Scan for the cell matching the given text and deliver its (x, y) coordinate at center. 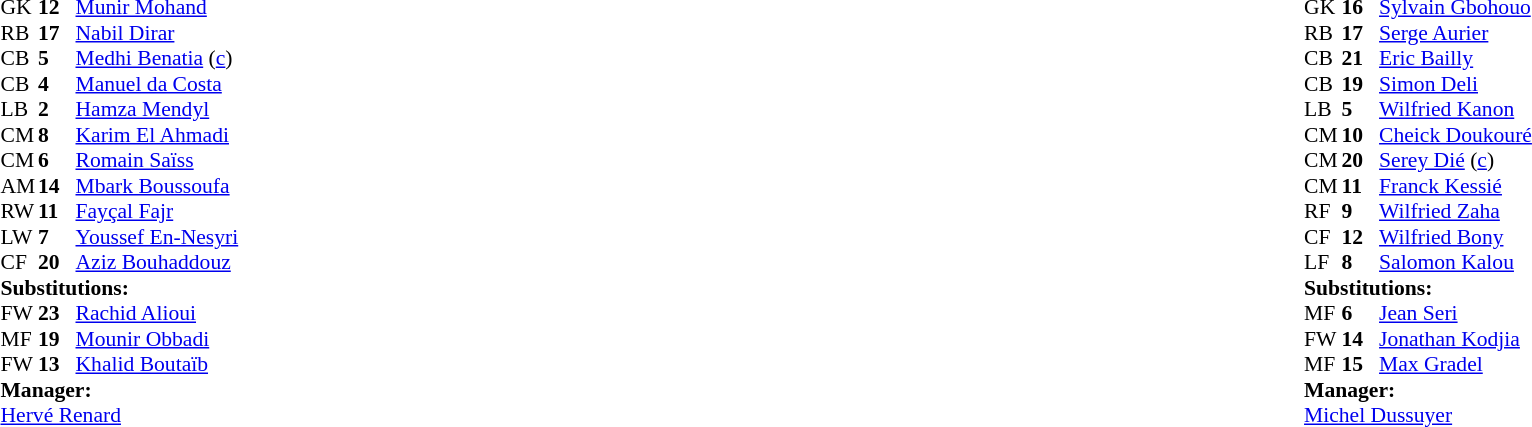
12 (1361, 237)
RF (1323, 211)
Franck Kessié (1456, 186)
9 (1361, 211)
Karim El Ahmadi (158, 135)
Cheick Doukouré (1456, 135)
Jean Seri (1456, 313)
10 (1361, 135)
Khalid Boutaïb (158, 365)
2 (57, 109)
23 (57, 313)
Simon Deli (1456, 84)
Romain Saïss (158, 161)
Serey Dié (c) (1456, 161)
Mbark Boussoufa (158, 186)
Wilfried Zaha (1456, 211)
AM (19, 186)
4 (57, 84)
Aziz Bouhaddouz (158, 263)
Hamza Mendyl (158, 109)
15 (1361, 365)
Manuel da Costa (158, 84)
Eric Bailly (1456, 59)
Rachid Alioui (158, 313)
Wilfried Bony (1456, 237)
Max Gradel (1456, 365)
Nabil Dirar (158, 33)
Fayçal Fajr (158, 211)
LW (19, 237)
Jonathan Kodjia (1456, 339)
Youssef En-Nesyri (158, 237)
Mounir Obbadi (158, 339)
21 (1361, 59)
13 (57, 365)
Wilfried Kanon (1456, 109)
Medhi Benatia (c) (158, 59)
Serge Aurier (1456, 33)
LF (1323, 263)
RW (19, 211)
7 (57, 237)
Salomon Kalou (1456, 263)
